Extract the [X, Y] coordinate from the center of the cell holding the provided text.  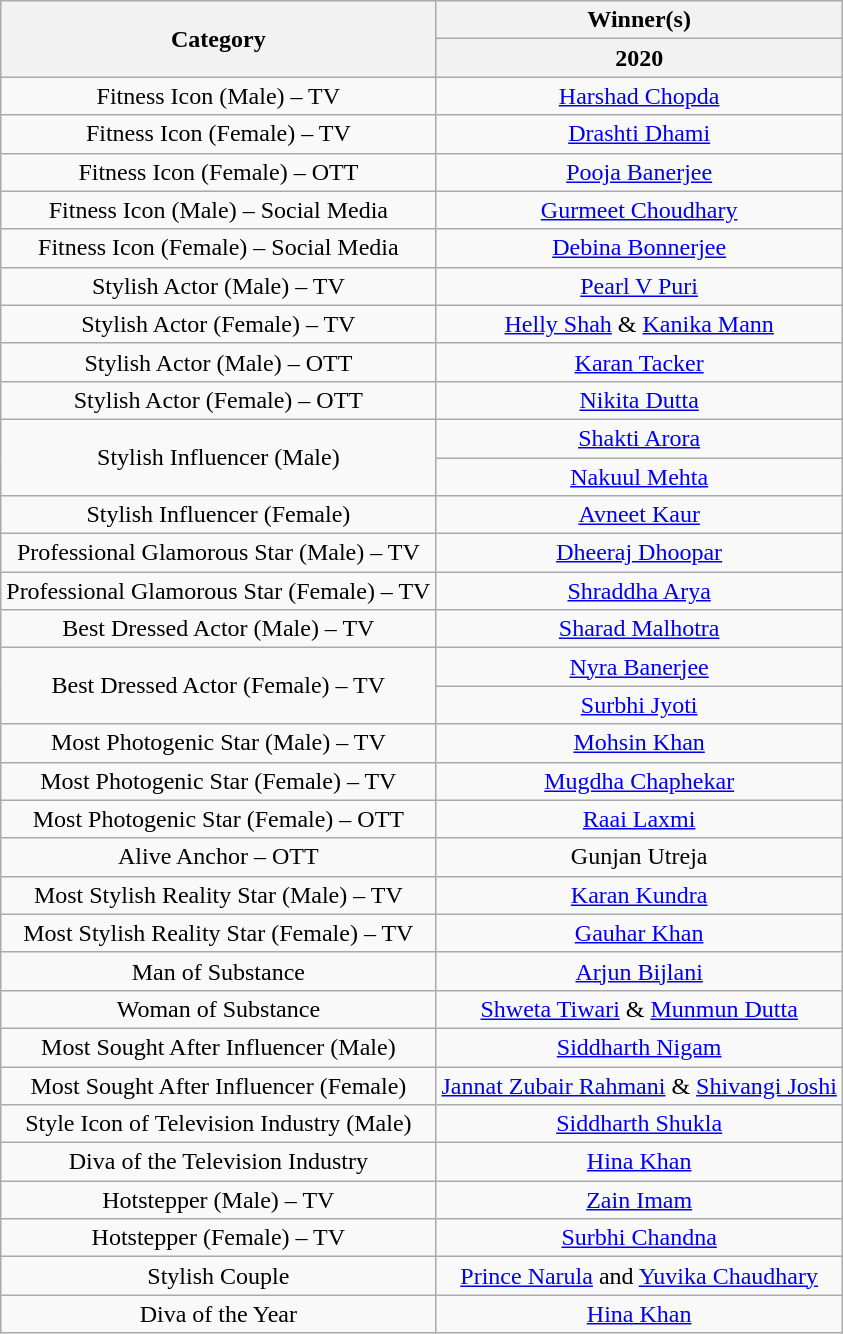
Nyra Banerjee [639, 667]
Shraddha Arya [639, 591]
Harshad Chopda [639, 96]
Most Photogenic Star (Female) – OTT [218, 819]
Surbhi Jyoti [639, 705]
Professional Glamorous Star (Female) – TV [218, 591]
Jannat Zubair Rahmani & Shivangi Joshi [639, 1085]
Karan Kundra [639, 895]
Most Sought After Influencer (Male) [218, 1047]
Fitness Icon (Female) – Social Media [218, 248]
Shakti Arora [639, 438]
Category [218, 39]
Most Stylish Reality Star (Male) – TV [218, 895]
Winner(s) [639, 20]
Zain Imam [639, 1200]
Mugdha Chaphekar [639, 781]
2020 [639, 58]
Stylish Influencer (Female) [218, 515]
Nakuul Mehta [639, 477]
Stylish Actor (Female) – TV [218, 324]
Nikita Dutta [639, 400]
Pearl V Puri [639, 286]
Man of Substance [218, 971]
Diva of the Year [218, 1314]
Fitness Icon (Male) – TV [218, 96]
Sharad Malhotra [639, 629]
Stylish Influencer (Male) [218, 457]
Fitness Icon (Male) – Social Media [218, 210]
Stylish Actor (Male) – TV [218, 286]
Avneet Kaur [639, 515]
Hotstepper (Female) – TV [218, 1238]
Stylish Actor (Female) – OTT [218, 400]
Dheeraj Dhoopar [639, 553]
Style Icon of Television Industry (Male) [218, 1124]
Drashti Dhami [639, 134]
Pooja Banerjee [639, 172]
Prince Narula and Yuvika Chaudhary [639, 1276]
Surbhi Chandna [639, 1238]
Karan Tacker [639, 362]
Diva of the Television Industry [218, 1162]
Arjun Bijlani [639, 971]
Siddharth Shukla [639, 1124]
Gauhar Khan [639, 933]
Shweta Tiwari & Munmun Dutta [639, 1009]
Siddharth Nigam [639, 1047]
Stylish Couple [218, 1276]
Fitness Icon (Female) – OTT [218, 172]
Most Sought After Influencer (Female) [218, 1085]
Professional Glamorous Star (Male) – TV [218, 553]
Most Photogenic Star (Male) – TV [218, 743]
Most Stylish Reality Star (Female) – TV [218, 933]
Stylish Actor (Male) – OTT [218, 362]
Most Photogenic Star (Female) – TV [218, 781]
Fitness Icon (Female) – TV [218, 134]
Best Dressed Actor (Female) – TV [218, 686]
Mohsin Khan [639, 743]
Woman of Substance [218, 1009]
Alive Anchor – OTT [218, 857]
Gurmeet Choudhary [639, 210]
Helly Shah & Kanika Mann [639, 324]
Hotstepper (Male) – TV [218, 1200]
Best Dressed Actor (Male) – TV [218, 629]
Debina Bonnerjee [639, 248]
Gunjan Utreja [639, 857]
Raai Laxmi [639, 819]
